Extract the [x, y] coordinate from the center of the cell holding the provided text.  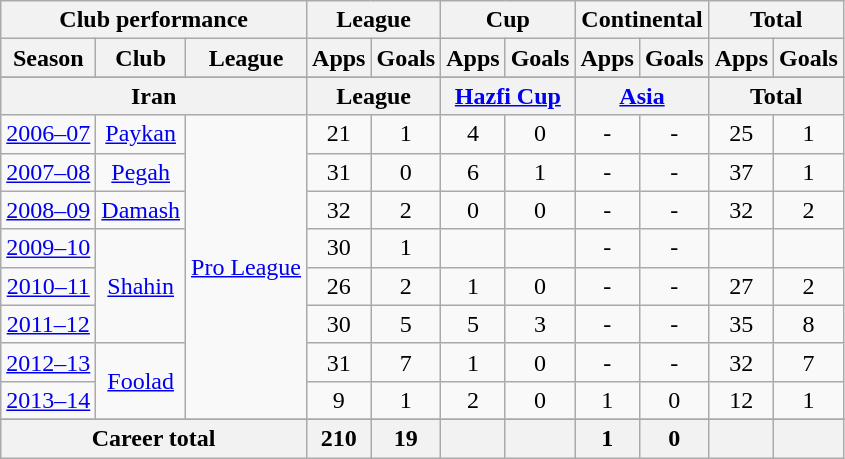
Shahin [141, 286]
26 [339, 286]
2009–10 [48, 248]
Pro League [246, 267]
9 [339, 400]
3 [540, 324]
2006–07 [48, 134]
12 [741, 400]
37 [741, 172]
2011–12 [48, 324]
21 [339, 134]
4 [473, 134]
Foolad [141, 381]
Asia [642, 96]
Paykan [141, 134]
19 [406, 438]
27 [741, 286]
2010–11 [48, 286]
2007–08 [48, 172]
Career total [154, 438]
Season [48, 58]
2013–14 [48, 400]
Club performance [154, 20]
2012–13 [48, 362]
25 [741, 134]
8 [809, 324]
Cup [508, 20]
Damash [141, 210]
Pegah [141, 172]
6 [473, 172]
Hazfi Cup [508, 96]
2008–09 [48, 210]
Club [141, 58]
Iran [154, 96]
35 [741, 324]
210 [339, 438]
Continental [642, 20]
